Capture the cell that displays the provided text and extract its [x, y] central coordinate. 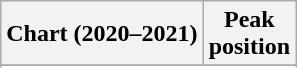
Peakposition [249, 34]
Chart (2020–2021) [102, 34]
